Return (x, y) of the center of cell containing provided text 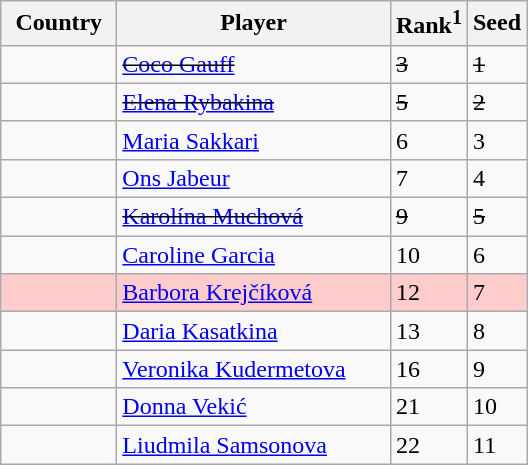
Veronika Kudermetova (254, 369)
1 (496, 64)
16 (428, 369)
2 (496, 102)
13 (428, 331)
Rank1 (428, 24)
8 (496, 331)
Maria Sakkari (254, 140)
Barbora Krejčíková (254, 293)
Daria Kasatkina (254, 331)
Donna Vekić (254, 407)
4 (496, 178)
Karolína Muchová (254, 217)
12 (428, 293)
Coco Gauff (254, 64)
Seed (496, 24)
Liudmila Samsonova (254, 445)
Caroline Garcia (254, 255)
22 (428, 445)
11 (496, 445)
Ons Jabeur (254, 178)
Country (59, 24)
Player (254, 24)
21 (428, 407)
Elena Rybakina (254, 102)
